Determine the (X, Y) coordinate at the center of the cell enclosing the given text.  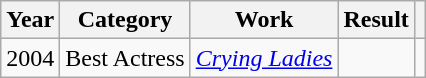
Category (125, 20)
Best Actress (125, 58)
Work (264, 20)
Year (30, 20)
Crying Ladies (264, 58)
Result (376, 20)
2004 (30, 58)
